Identify which cell holds the provided text, then report its [X, Y] central coordinate. 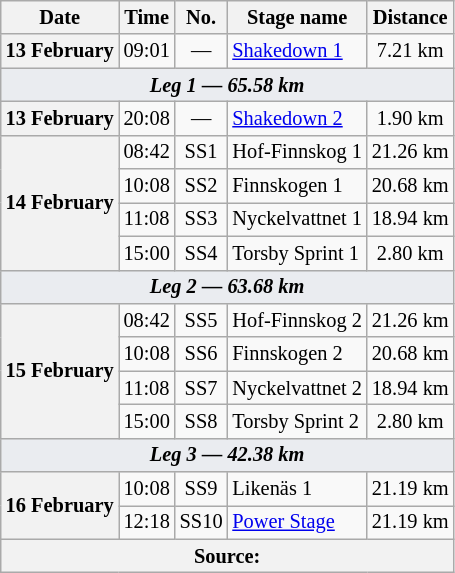
Leg 3 — 42.38 km [228, 455]
16 February [60, 506]
Finnskogen 1 [296, 186]
SS2 [202, 186]
SS3 [202, 219]
SS4 [202, 253]
SS7 [202, 388]
14 February [60, 202]
Torsby Sprint 2 [296, 421]
1.90 km [410, 118]
15 February [60, 370]
Leg 1 — 65.58 km [228, 85]
SS8 [202, 421]
09:01 [147, 51]
20:08 [147, 118]
Hof-Finnskog 1 [296, 152]
7.21 km [410, 51]
SS10 [202, 522]
Power Stage [296, 522]
Shakedown 2 [296, 118]
12:18 [147, 522]
Finnskogen 2 [296, 354]
SS9 [202, 489]
No. [202, 17]
Stage name [296, 17]
Torsby Sprint 1 [296, 253]
Distance [410, 17]
SS1 [202, 152]
SS5 [202, 320]
Likenäs 1 [296, 489]
Time [147, 17]
Hof-Finnskog 2 [296, 320]
SS6 [202, 354]
Date [60, 17]
Nyckelvattnet 2 [296, 388]
Shakedown 1 [296, 51]
Nyckelvattnet 1 [296, 219]
Leg 2 — 63.68 km [228, 287]
Source: [228, 556]
